For the text-containing cell, return its midpoint in [X, Y] coordinate format. 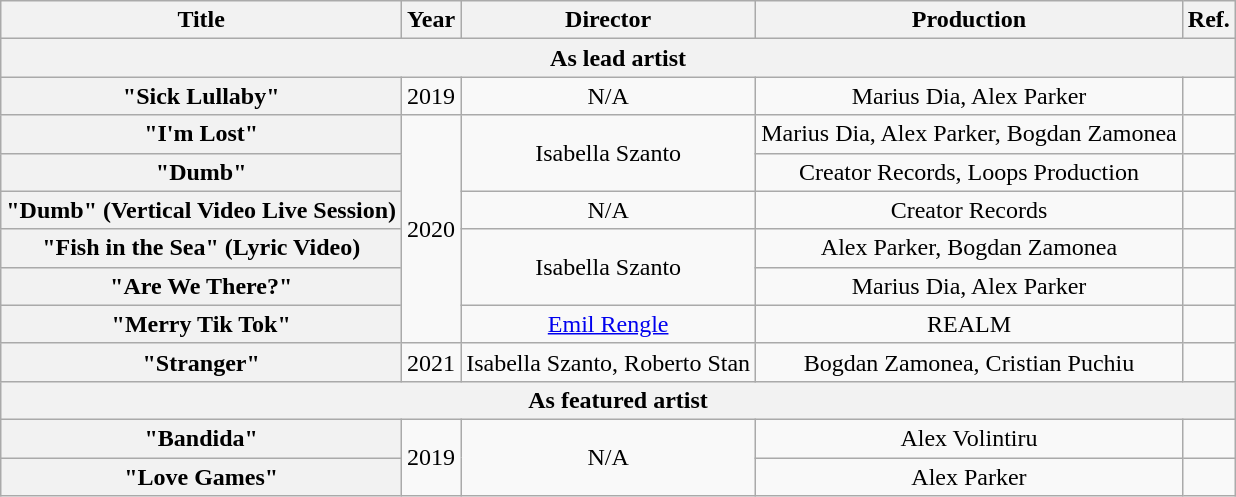
Production [970, 20]
2021 [432, 362]
"Love Games" [202, 477]
Creator Records, Loops Production [970, 172]
"Bandida" [202, 438]
"Fish in the Sea" (Lyric Video) [202, 248]
"Dumb" [202, 172]
As featured artist [618, 400]
As lead artist [618, 58]
Marius Dia, Alex Parker, Bogdan Zamonea [970, 134]
Bogdan Zamonea, Cristian Puchiu [970, 362]
Director [608, 20]
"Are We There?" [202, 286]
Emil Rengle [608, 324]
Title [202, 20]
"I'm Lost" [202, 134]
"Merry Tik Tok" [202, 324]
REALM [970, 324]
"Stranger" [202, 362]
"Dumb" (Vertical Video Live Session) [202, 210]
Alex Volintiru [970, 438]
Alex Parker, Bogdan Zamonea [970, 248]
Isabella Szanto, Roberto Stan [608, 362]
Creator Records [970, 210]
"Sick Lullaby" [202, 96]
Ref. [1208, 20]
Year [432, 20]
2020 [432, 229]
Alex Parker [970, 477]
